Search for the cell housing the specified text and yield its [X, Y] center coordinate. 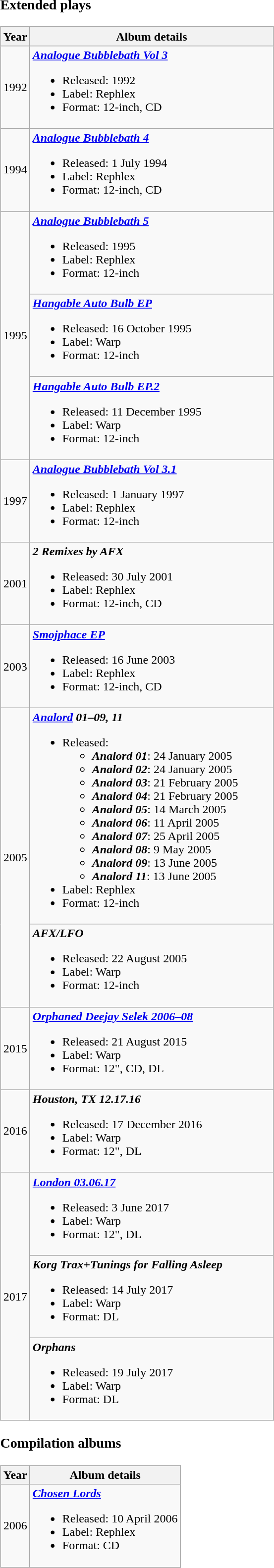
2005 [15, 857]
2017 [15, 1297]
Analogue Bubblebath 5Released: 1995Label: RephlexFormat: 12-inch [152, 253]
1997 [15, 501]
2003 [15, 667]
Analogue Bubblebath Vol 3Released: 1992Label: RephlexFormat: 12-inch, CD [152, 87]
Hangable Auto Bulb EPReleased: 16 October 1995Label: WarpFormat: 12-inch [152, 336]
Smojphace EPReleased: 16 June 2003Label: RephlexFormat: 12-inch, CD [152, 667]
Chosen LordsReleased: 10 April 2006Label: RephlexFormat: CD [105, 1525]
2 Remixes by AFXReleased: 30 July 2001Label: RephlexFormat: 12-inch, CD [152, 583]
Houston, TX 12.17.16Released: 17 December 2016Label: WarpFormat: 12", DL [152, 1131]
Orphaned Deejay Selek 2006–08Released: 21 August 2015Label: WarpFormat: 12", CD, DL [152, 1048]
Analogue Bubblebath Vol 3.1Released: 1 January 1997Label: RephlexFormat: 12-inch [152, 501]
AFX/LFOReleased: 22 August 2005Label: WarpFormat: 12-inch [152, 966]
2016 [15, 1131]
OrphansReleased: 19 July 2017Label: WarpFormat: DL [152, 1379]
Korg Trax+Tunings for Falling AsleepReleased: 14 July 2017Label: WarpFormat: DL [152, 1297]
1994 [15, 170]
2006 [15, 1525]
London 03.06.17Released: 3 June 2017Label: WarpFormat: 12", DL [152, 1213]
2015 [15, 1048]
Hangable Auto Bulb EP.2Released: 11 December 1995Label: WarpFormat: 12-inch [152, 418]
1995 [15, 336]
2001 [15, 583]
Analogue Bubblebath 4Released: 1 July 1994Label: RephlexFormat: 12-inch, CD [152, 170]
1992 [15, 87]
